Detect which cell encompasses the target text, then output its [x, y] center coordinate. 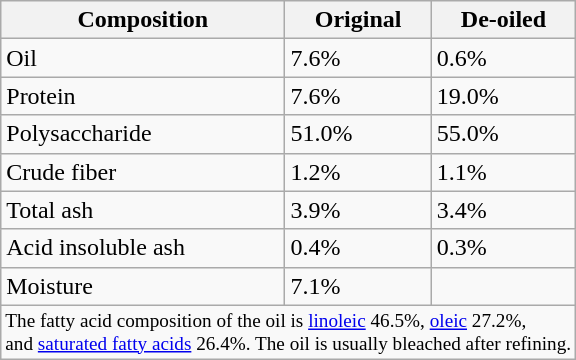
1.1% [503, 172]
Crude fiber [143, 172]
Oil [143, 58]
55.0% [503, 134]
Composition [143, 20]
0.6% [503, 58]
Moisture [143, 286]
0.3% [503, 248]
Acid insoluble ash [143, 248]
3.9% [358, 210]
Protein [143, 96]
0.4% [358, 248]
19.0% [503, 96]
51.0% [358, 134]
Original [358, 20]
3.4% [503, 210]
Polysaccharide [143, 134]
Total ash [143, 210]
7.1% [358, 286]
1.2% [358, 172]
The fatty acid composition of the oil is linoleic 46.5%, oleic 27.2%, and saturated fatty acids 26.4%. The oil is usually bleached after refining. [288, 332]
De-oiled [503, 20]
